Extract the (X, Y) coordinate from the center of the cell holding the provided text.  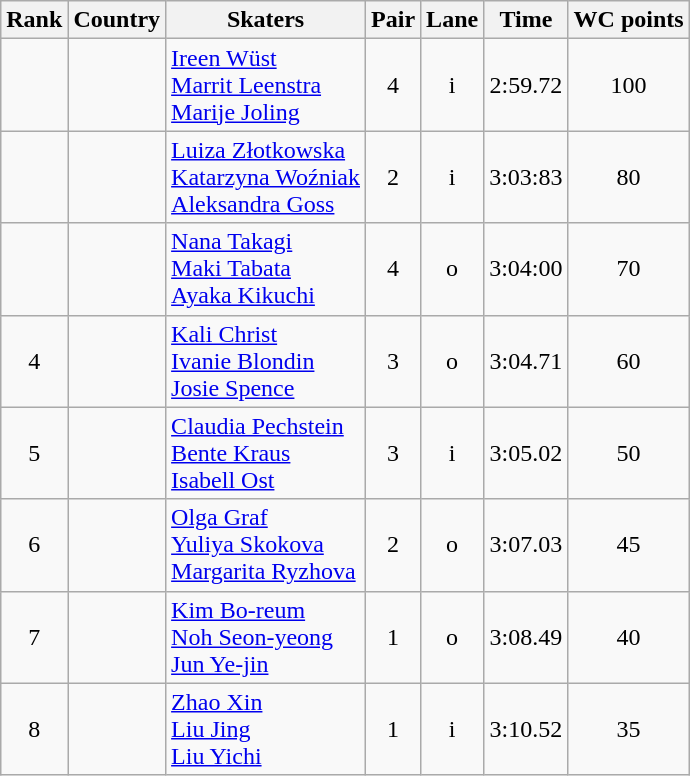
60 (628, 361)
Kim Bo-reumNoh Seon-yeongJun Ye-jin (266, 637)
45 (628, 545)
Pair (394, 20)
Rank (34, 20)
7 (34, 637)
Ireen WüstMarrit LeenstraMarije Joling (266, 85)
Zhao XinLiu JingLiu Yichi (266, 729)
Time (526, 20)
40 (628, 637)
3:08.49 (526, 637)
Claudia PechsteinBente KrausIsabell Ost (266, 453)
WC points (628, 20)
3:05.02 (526, 453)
Lane (452, 20)
35 (628, 729)
Nana TakagiMaki TabataAyaka Kikuchi (266, 269)
2:59.72 (526, 85)
70 (628, 269)
3:07.03 (526, 545)
Skaters (266, 20)
8 (34, 729)
Country (117, 20)
3:04:00 (526, 269)
3:03:83 (526, 177)
3:04.71 (526, 361)
Luiza ZłotkowskaKatarzyna WoźniakAleksandra Goss (266, 177)
Olga GrafYuliya SkokovaMargarita Ryzhova (266, 545)
5 (34, 453)
80 (628, 177)
3:10.52 (526, 729)
Kali ChristIvanie BlondinJosie Spence (266, 361)
50 (628, 453)
100 (628, 85)
6 (34, 545)
